Scan for the cell matching the given text and deliver its (X, Y) coordinate at center. 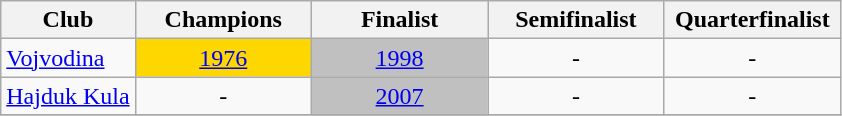
Quarterfinalist (752, 20)
1998 (399, 58)
Finalist (399, 20)
2007 (399, 96)
Hajduk Kula (68, 96)
Club (68, 20)
Vojvodina (68, 58)
Champions (223, 20)
1976 (223, 58)
Semifinalist (576, 20)
